Extract the [x, y] coordinate from the center of the cell holding the provided text.  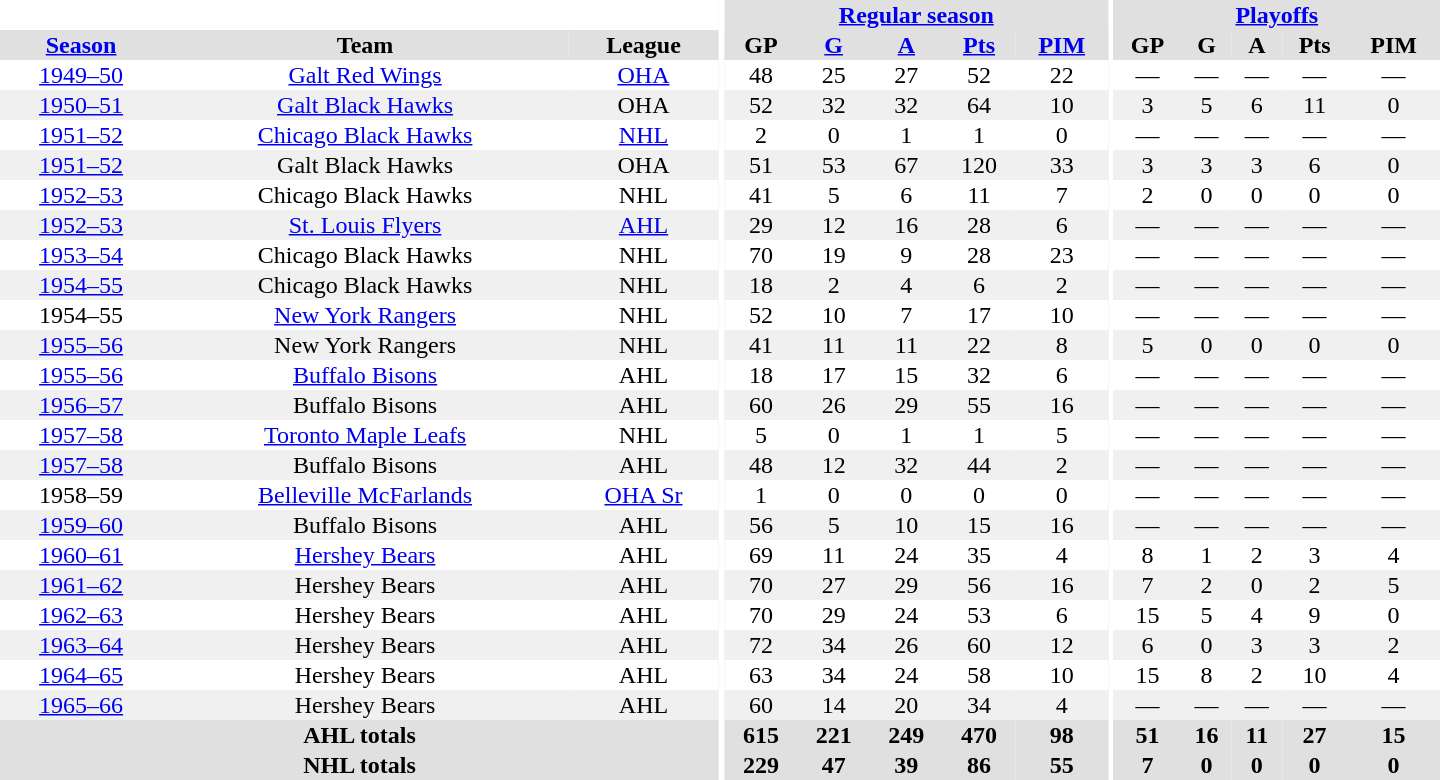
23 [1062, 255]
33 [1062, 165]
NHL totals [360, 765]
Regular season [916, 15]
OHA Sr [644, 495]
1962–63 [81, 615]
72 [762, 645]
47 [834, 765]
Season [81, 45]
19 [834, 255]
221 [834, 735]
1961–62 [81, 585]
67 [906, 165]
AHL totals [360, 735]
1964–65 [81, 675]
1959–60 [81, 525]
64 [980, 105]
120 [980, 165]
86 [980, 765]
58 [980, 675]
25 [834, 75]
1963–64 [81, 645]
Galt Red Wings [365, 75]
Playoffs [1277, 15]
Belleville McFarlands [365, 495]
14 [834, 705]
League [644, 45]
St. Louis Flyers [365, 225]
1949–50 [81, 75]
1953–54 [81, 255]
20 [906, 705]
1950–51 [81, 105]
Toronto Maple Leafs [365, 435]
1956–57 [81, 405]
1958–59 [81, 495]
39 [906, 765]
35 [980, 555]
63 [762, 675]
1965–66 [81, 705]
98 [1062, 735]
44 [980, 465]
470 [980, 735]
1960–61 [81, 555]
249 [906, 735]
69 [762, 555]
Team [365, 45]
229 [762, 765]
615 [762, 735]
